Provide the (X, Y) coordinate of the cell's center where the given text is located.  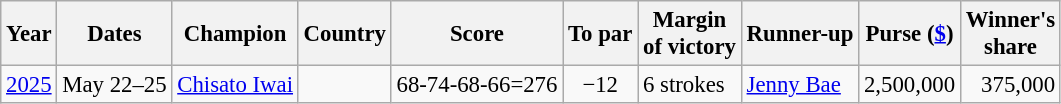
−12 (600, 85)
2025 (29, 85)
Country (344, 34)
375,000 (1010, 85)
To par (600, 34)
Chisato Iwai (235, 85)
Dates (114, 34)
May 22–25 (114, 85)
Jenny Bae (800, 85)
2,500,000 (910, 85)
Year (29, 34)
68-74-68-66=276 (477, 85)
Winner'sshare (1010, 34)
Purse ($) (910, 34)
Marginof victory (690, 34)
6 strokes (690, 85)
Runner-up (800, 34)
Score (477, 34)
Champion (235, 34)
